Pinpoint the cell where the given text exists, returning its [x, y] midpoint coordinate. 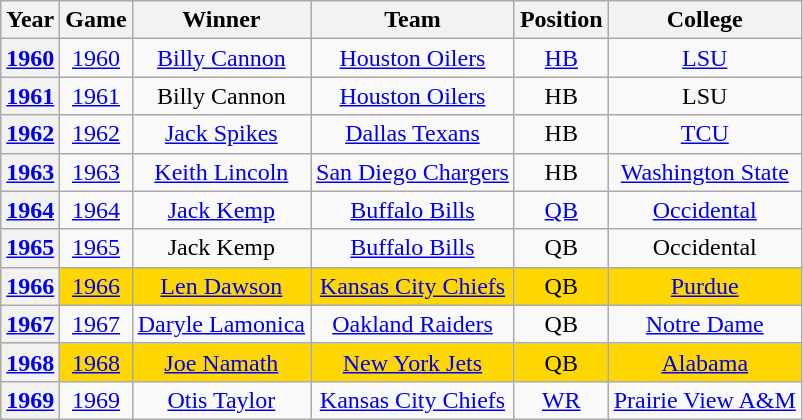
Game [96, 20]
Keith Lincoln [221, 172]
Dallas Texans [412, 134]
Otis Taylor [221, 400]
Notre Dame [704, 324]
New York Jets [412, 362]
San Diego Chargers [412, 172]
Prairie View A&M [704, 400]
Oakland Raiders [412, 324]
Alabama [704, 362]
Winner [221, 20]
College [704, 20]
Team [412, 20]
Washington State [704, 172]
TCU [704, 134]
Purdue [704, 286]
Position [561, 20]
Len Dawson [221, 286]
Joe Namath [221, 362]
WR [561, 400]
Year [30, 20]
Daryle Lamonica [221, 324]
Jack Spikes [221, 134]
